Pinpoint the cell where the given text exists, returning its (x, y) midpoint coordinate. 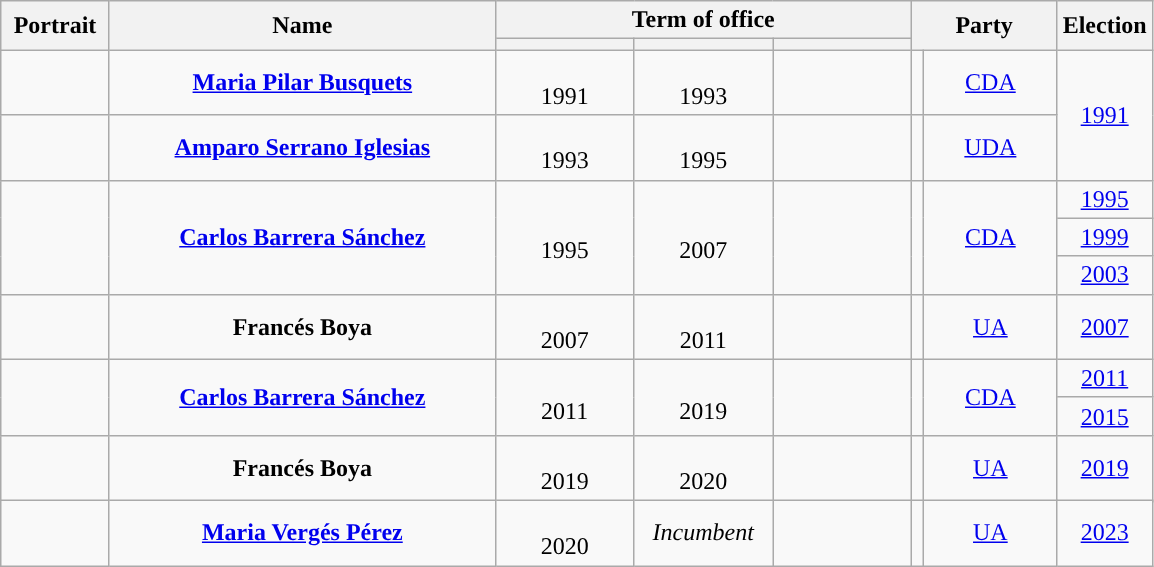
Maria Vergés Pérez (302, 532)
Incumbent (704, 532)
2015 (1104, 416)
Maria Pilar Busquets (302, 82)
Name (302, 26)
UDA (991, 148)
Amparo Serrano Iglesias (302, 148)
Portrait (56, 26)
1999 (1104, 237)
Election (1104, 26)
Term of office (703, 20)
2003 (1104, 275)
Party (984, 26)
2023 (1104, 532)
